Find where the given text appears and provide that cell's center as [x, y] coordinate. 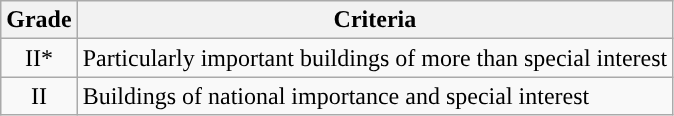
Grade [39, 20]
II* [39, 58]
Criteria [375, 20]
II [39, 96]
Buildings of national importance and special interest [375, 96]
Particularly important buildings of more than special interest [375, 58]
